Locate the cell with the specified text and output its [x, y] center coordinate. 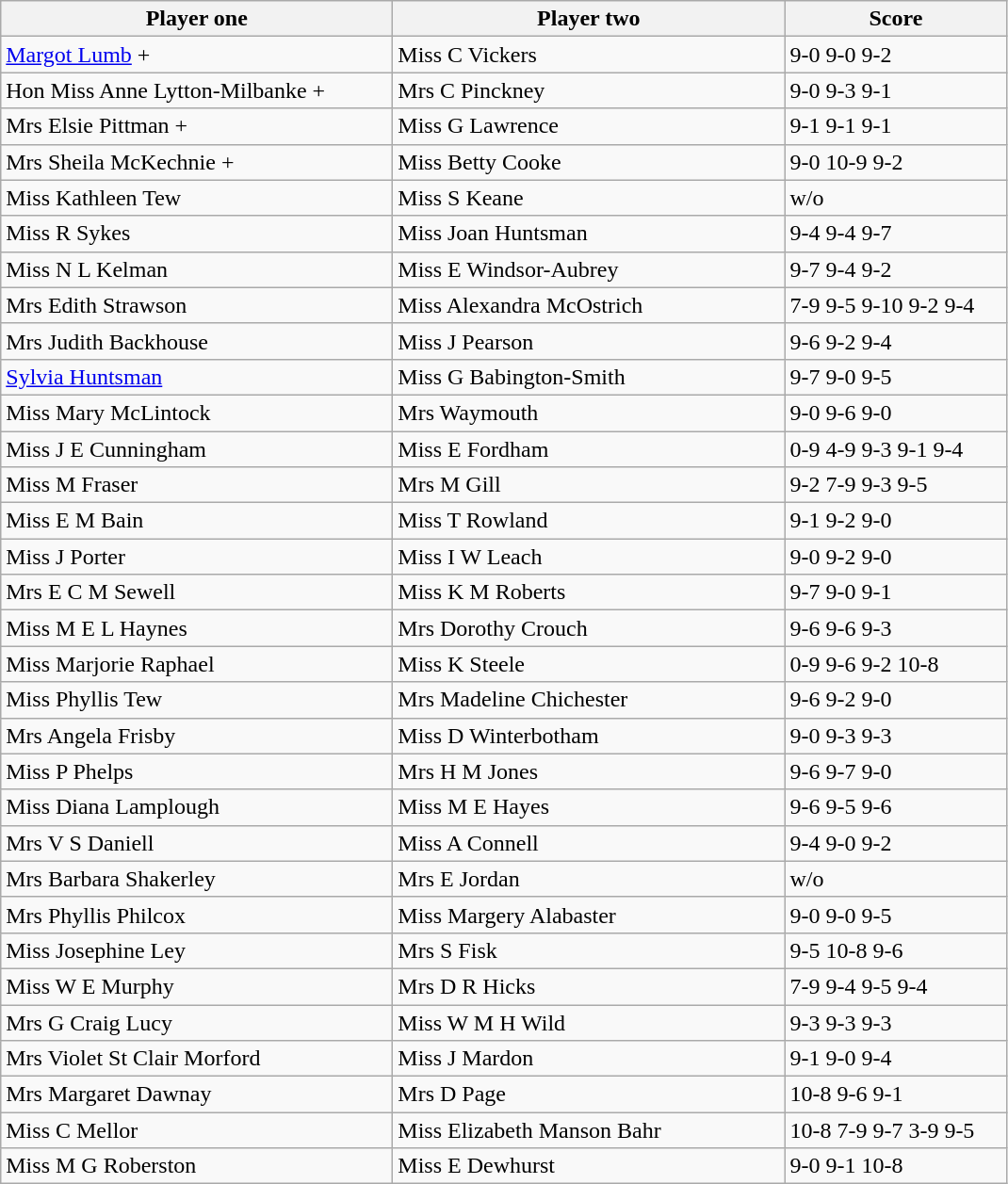
Miss M G Roberston [197, 1166]
Miss Phyllis Tew [197, 700]
9-0 9-3 9-3 [896, 736]
Miss C Mellor [197, 1130]
Miss J Mardon [589, 1059]
Miss R Sykes [197, 234]
Mrs Margaret Dawnay [197, 1095]
Miss N L Kelman [197, 269]
Mrs D Page [589, 1095]
9-5 10-8 9-6 [896, 950]
Mrs Barbara Shakerley [197, 879]
Miss E M Bain [197, 521]
Mrs V S Daniell [197, 843]
9-4 9-4 9-7 [896, 234]
0-9 9-6 9-2 10-8 [896, 664]
9-7 9-4 9-2 [896, 269]
Miss K M Roberts [589, 592]
Miss Alexandra McOstrich [589, 305]
9-1 9-2 9-0 [896, 521]
9-6 9-6 9-3 [896, 628]
Miss J Porter [197, 557]
10-8 9-6 9-1 [896, 1095]
Mrs Sheila McKechnie + [197, 162]
9-0 9-6 9-0 [896, 413]
9-6 9-5 9-6 [896, 807]
Mrs H M Jones [589, 771]
Mrs C Pinckney [589, 90]
Miss Elizabeth Manson Bahr [589, 1130]
Miss P Phelps [197, 771]
9-0 9-1 10-8 [896, 1166]
Mrs Waymouth [589, 413]
9-6 9-2 9-0 [896, 700]
9-6 9-2 9-4 [896, 341]
Miss I W Leach [589, 557]
Miss Marjorie Raphael [197, 664]
Miss J Pearson [589, 341]
Miss Betty Cooke [589, 162]
9-0 9-3 9-1 [896, 90]
9-1 9-1 9-1 [896, 126]
Miss S Keane [589, 198]
9-0 10-9 9-2 [896, 162]
Miss Mary McLintock [197, 413]
Miss A Connell [589, 843]
9-2 7-9 9-3 9-5 [896, 485]
Mrs S Fisk [589, 950]
Miss Margery Alabaster [589, 915]
Mrs Phyllis Philcox [197, 915]
Hon Miss Anne Lytton-Milbanke + [197, 90]
Mrs G Craig Lucy [197, 1022]
Miss Joan Huntsman [589, 234]
9-4 9-0 9-2 [896, 843]
Mrs E C M Sewell [197, 592]
Mrs Judith Backhouse [197, 341]
Miss Diana Lamplough [197, 807]
Mrs Madeline Chichester [589, 700]
0-9 4-9 9-3 9-1 9-4 [896, 449]
Miss M Fraser [197, 485]
Miss K Steele [589, 664]
Mrs Angela Frisby [197, 736]
Miss G Lawrence [589, 126]
Mrs Elsie Pittman + [197, 126]
9-0 9-0 9-2 [896, 55]
9-7 9-0 9-5 [896, 377]
9-1 9-0 9-4 [896, 1059]
Miss W M H Wild [589, 1022]
Miss M E L Haynes [197, 628]
Mrs D R Hicks [589, 986]
9-7 9-0 9-1 [896, 592]
Mrs Dorothy Crouch [589, 628]
10-8 7-9 9-7 3-9 9-5 [896, 1130]
Miss E Dewhurst [589, 1166]
Player two [589, 19]
Miss M E Hayes [589, 807]
Margot Lumb + [197, 55]
Sylvia Huntsman [197, 377]
9-0 9-0 9-5 [896, 915]
Miss C Vickers [589, 55]
Mrs M Gill [589, 485]
9-6 9-7 9-0 [896, 771]
Mrs Edith Strawson [197, 305]
Miss E Fordham [589, 449]
9-3 9-3 9-3 [896, 1022]
Miss T Rowland [589, 521]
Mrs E Jordan [589, 879]
Miss D Winterbotham [589, 736]
Score [896, 19]
7-9 9-5 9-10 9-2 9-4 [896, 305]
Miss E Windsor-Aubrey [589, 269]
Mrs Violet St Clair Morford [197, 1059]
Miss Kathleen Tew [197, 198]
Miss J E Cunningham [197, 449]
Miss Josephine Ley [197, 950]
7-9 9-4 9-5 9-4 [896, 986]
Miss W E Murphy [197, 986]
Player one [197, 19]
9-0 9-2 9-0 [896, 557]
Miss G Babington-Smith [589, 377]
